Return the [X, Y] coordinate for the center point of the cell that contains the specified text.  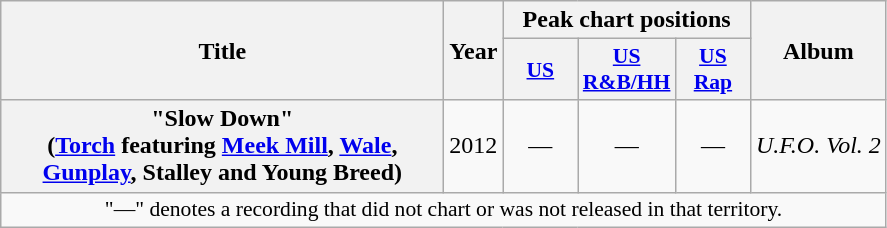
US [540, 70]
2012 [474, 146]
Title [222, 50]
U.F.O. Vol. 2 [818, 146]
Year [474, 50]
"—" denotes a recording that did not chart or was not released in that territory. [444, 210]
Album [818, 50]
Peak chart positions [627, 20]
US Rap [712, 70]
USR&B/HH [627, 70]
"Slow Down"(Torch featuring Meek Mill, Wale, Gunplay, Stalley and Young Breed) [222, 146]
